Pinpoint the cell where the given text exists, returning its [x, y] midpoint coordinate. 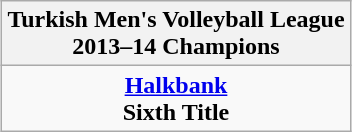
Halkbank Sixth Title [176, 98]
Turkish Men's Volleyball League 2013–14 Champions [176, 34]
